Find where the given text appears and provide that cell's center as (X, Y) coordinate. 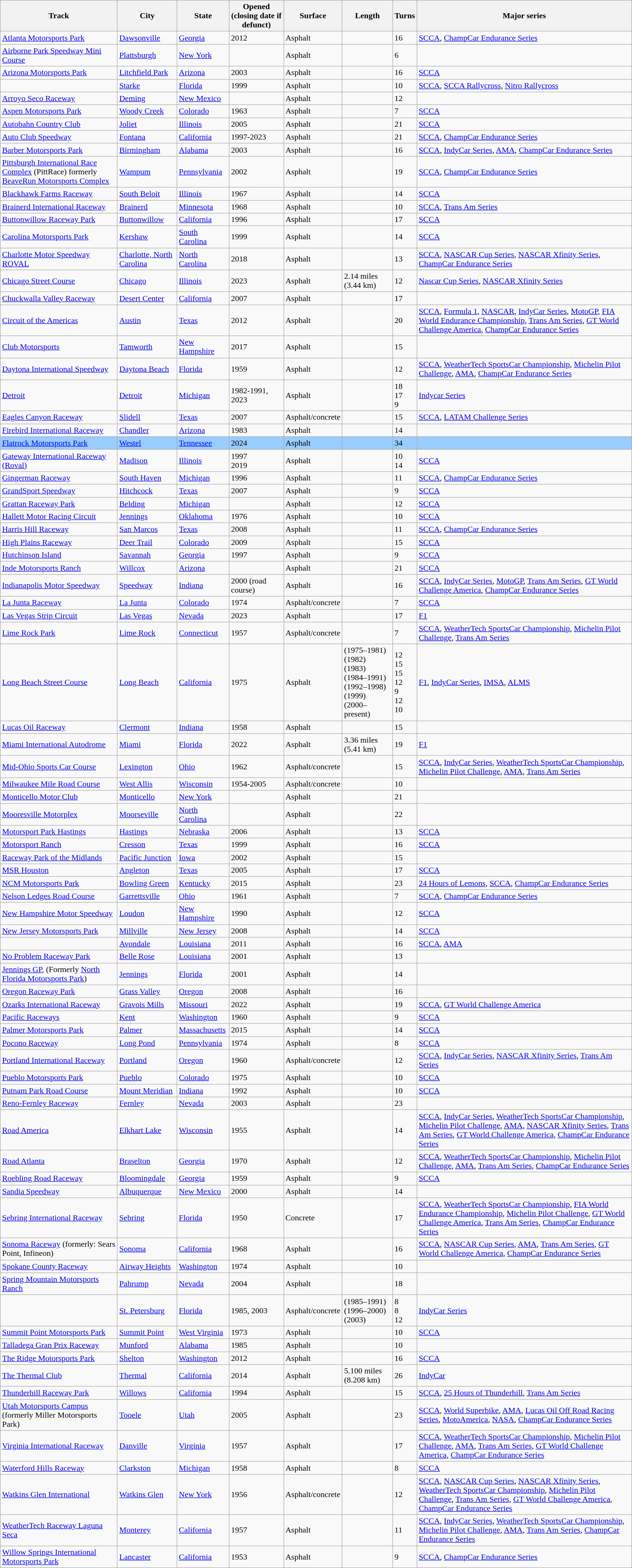
Grass Valley (147, 991)
1976 (257, 517)
Plattsburgh (147, 55)
Harris Hill Raceway (59, 529)
Pocono Raceway (59, 1043)
1953 (257, 1557)
Talladega Gran Prix Raceway (59, 1345)
SCCA, AMA (525, 944)
SCCA, SCCA Rallycross, Nitro Rallycross (525, 85)
2004 (257, 1284)
South Haven (147, 478)
1983 (257, 430)
Gravois Mills (147, 1004)
Fontana (147, 137)
Major series (525, 16)
Blackhawk Farms Raceway (59, 194)
(1985–1991) (1996–2000) (2003) (367, 1310)
Waterford Hills Raceway (59, 1468)
Auto Club Speedway (59, 137)
24 Hours of Lemons, SCCA, ChampCar Endurance Series (525, 883)
1985 (257, 1345)
Tooele (147, 1415)
Inde Motorsports Ranch (59, 568)
Belle Rose (147, 956)
Garrettsville (147, 896)
F1, IndyCar Series, IMSA, ALMS (525, 682)
Brainerd International Raceway (59, 206)
GrandSport Speedway (59, 491)
1215151291210 (405, 682)
Austin (147, 320)
Fernley (147, 1103)
Danville (147, 1446)
San Marcos (147, 529)
IndyCar Series (525, 1310)
Palmer (147, 1030)
Motorsport Park Hastings (59, 832)
Opened (closing date if defunct) (257, 16)
SCCA, IndyCar Series, MotoGP, Trans Am Series, GT World Challenge America, ChampCar Endurance Series (525, 585)
1963 (257, 111)
Length (367, 16)
Motorsport Ranch (59, 845)
Iowa (203, 857)
Charlotte Motor Speedway ROVAL (59, 259)
La Junta Raceway (59, 603)
26 (405, 1376)
Mount Meridian (147, 1091)
Tennessee (203, 443)
The Ridge Motorsports Park (59, 1358)
6 (405, 55)
Indianapolis Motor Speedway (59, 585)
Monticello Motor Club (59, 797)
1967 (257, 194)
Buttonwillow Raceway Park (59, 220)
High Plains Raceway (59, 542)
WeatherTech Raceway Laguna Seca (59, 1530)
Las Vegas Strip Circuit (59, 616)
Palmer Motorsports Park (59, 1030)
Nebraska (203, 832)
Connecticut (203, 633)
Atlanta Motorsports Park (59, 38)
Nelson Ledges Road Course (59, 896)
Mooresville Motorplex (59, 814)
Oklahoma (203, 517)
Deer Trail (147, 542)
Slidell (147, 417)
20 (405, 320)
Desert Center (147, 298)
Flatrock Motorsports Park (59, 443)
Utah (203, 1415)
Joliet (147, 124)
1950 (257, 1218)
SCCA, GT World Challenge America (525, 1004)
1992 (257, 1091)
Long Pond (147, 1043)
Watkins Glen (147, 1495)
Loudon (147, 914)
Daytona International Speedway (59, 369)
Clarkston (147, 1468)
1014 (405, 460)
Minnesota (203, 206)
SCCA, IndyCar Series, AMA, ChampCar Endurance Series (525, 150)
Charlotte, North Carolina (147, 259)
Pittsburgh International Race Complex (PittRace) formerly BeaveRun Motorsports Complex (59, 172)
Deming (147, 98)
SCCA, WeatherTech SportsCar Championship, Michelin Pilot Challenge, AMA, ChampCar Endurance Series (525, 369)
Pacific Raceways (59, 1017)
Willow Springs International Motorsports Park (59, 1557)
Dawsonville (147, 38)
Arizona Motorsports Park (59, 73)
Lancaster (147, 1557)
SCCA, IndyCar Series, WeatherTech SportsCar Championship, Michelin Pilot Challenge, AMA, Trans Am Series (525, 766)
Munford (147, 1345)
Clermont (147, 727)
Woody Creek (147, 111)
Las Vegas (147, 616)
Jennings GP, (Formerly North Florida Motorsports Park) (59, 974)
22 (405, 814)
MSR Houston (59, 870)
Daytona Beach (147, 369)
State (203, 16)
Virginia (203, 1446)
Grattan Raceway Park (59, 504)
Pueblo (147, 1078)
3.36 miles(5.41 km) (367, 745)
Summit Point Motorsports Park (59, 1332)
New Jersey Motorsports Park (59, 931)
Gingerman Raceway (59, 478)
Spokane County Raceway (59, 1266)
Road America (59, 1130)
Autobahn Country Club (59, 124)
West Virginia (203, 1332)
1973 (257, 1332)
2006 (257, 832)
Milwaukee Mile Road Course (59, 784)
Lime Rock Park (59, 633)
Summit Point (147, 1332)
Bloomingdale (147, 1178)
Virginia International Raceway (59, 1446)
Putnam Park Road Course (59, 1091)
Lucas Oil Raceway (59, 727)
New Jersey (203, 931)
Massachusetts (203, 1030)
No Problem Raceway Park (59, 956)
Kent (147, 1017)
Willows (147, 1393)
Albuquerque (147, 1191)
Bowling Green (147, 883)
1997-2023 (257, 137)
Kershaw (147, 237)
Airborne Park Speedway Mini Course (59, 55)
Indycar Series (525, 395)
Watkins Glen International (59, 1495)
Roebling Road Raceway (59, 1178)
(1975–1981) (1982) (1983) (1984–1991) (1992–1998) (1999) (2000–present) (367, 682)
Wampum (147, 172)
Thunderhill Raceway Park (59, 1393)
Circuit of the Americas (59, 320)
Chuckwalla Valley Raceway (59, 298)
SCCA, 25 Hours of Thunderhill, Trans Am Series (525, 1393)
1970 (257, 1161)
Portland (147, 1060)
Surface (313, 16)
2017 (257, 347)
Monticello (147, 797)
Cresson (147, 845)
Track (59, 16)
St. Petersburg (147, 1310)
34 (405, 443)
Aspen Motorsports Park (59, 111)
Hitchcock (147, 491)
Sebring (147, 1218)
Chicago (147, 281)
Road Atlanta (59, 1161)
West Allis (147, 784)
Club Motorsports (59, 347)
Concrete (313, 1218)
SCCA, WeatherTech SportsCar Championship, Michelin Pilot Challenge, AMA, Trans Am Series, GT World Challenge America, ChampCar Endurance Series (525, 1446)
Speedway (147, 585)
Sonoma (147, 1249)
18 17 9 (405, 395)
Sandia Speedway (59, 1191)
NCM Motorsports Park (59, 883)
SCCA, NASCAR Cup Series, NASCAR Xfinity Series, ChampCar Endurance Series (525, 259)
Arroyo Seco Raceway (59, 98)
Utah Motorsports Campus (formerly Miller Motorsports Park) (59, 1415)
Sonoma Raceway (formerly: Sears Point, Infineon) (59, 1249)
Birmingham (147, 150)
1990 (257, 914)
Eagles Canyon Raceway (59, 417)
Long Beach (147, 682)
1994 (257, 1393)
Chandler (147, 430)
Buttonwillow (147, 220)
1985, 2003 (257, 1310)
SCCA, IndyCar Series, WeatherTech SportsCar Championship, Michelin Pilot Challenge, AMA, Trans Am Series, ChampCar Endurance Series (525, 1530)
Savannah (147, 555)
SCCA, World Superbike, AMA, Lucas Oil Off Road Racing Series, MotoAmerica, NASA, ChampCar Endurance Series (525, 1415)
SCCA, Trans Am Series (525, 206)
Spring Mountain Motorsports Ranch (59, 1284)
Shelton (147, 1358)
Braselton (147, 1161)
18 (405, 1284)
Avondale (147, 944)
Sebring International Raceway (59, 1218)
Belding (147, 504)
Gateway International Raceway (Roval) (59, 460)
Miami International Autodrome (59, 745)
Portland International Raceway (59, 1060)
5.100 miles (8.208 km) (367, 1376)
2014 (257, 1376)
Madison (147, 460)
SCCA, WeatherTech SportsCar Championship, Michelin Pilot Challenge, AMA, Trans Am Series, ChampCar Endurance Series (525, 1161)
Firebird International Raceway (59, 430)
1962 (257, 766)
Westel (147, 443)
Hutchinson Island (59, 555)
2018 (257, 259)
SCCA, WeatherTech SportsCar Championship, Michelin Pilot Challenge, Trans Am Series (525, 633)
Pacific Junction (147, 857)
Nascar Cup Series, NASCAR Xfinity Series (525, 281)
8812 (405, 1310)
1982-1991, 2023 (257, 395)
Brainerd (147, 206)
City (147, 16)
Chicago Street Course (59, 281)
Ozarks International Raceway (59, 1004)
South Beloit (147, 194)
Carolina Motorsports Park (59, 237)
2011 (257, 944)
La Junta (147, 603)
2009 (257, 542)
Lime Rock (147, 633)
Hastings (147, 832)
Barber Motorsports Park (59, 150)
Kentucky (203, 883)
Starke (147, 85)
Lexington (147, 766)
Miami (147, 745)
Litchfield Park (147, 73)
Turns (405, 16)
SCCA, NASCAR Cup Series, AMA, Trans Am Series, GT World Challenge America, ChampCar Endurance Series (525, 1249)
Thermal (147, 1376)
IndyCar (525, 1376)
Airway Heights (147, 1266)
2.14 miles(3.44 km) (367, 281)
Angleton (147, 870)
Mid-Ohio Sports Car Course (59, 766)
SCCA, LATAM Challenge Series (525, 417)
2000 (road course) (257, 585)
Pahrump (147, 1284)
Missouri (203, 1004)
Oregon Raceway Park (59, 991)
1956 (257, 1495)
1961 (257, 896)
Elkhart Lake (147, 1130)
Monterey (147, 1530)
Reno-Fernley Raceway (59, 1103)
1954-2005 (257, 784)
Moorseville (147, 814)
Willcox (147, 568)
SCCA, IndyCar Series, NASCAR Xfinity Series, Trans Am Series (525, 1060)
Raceway Park of the Midlands (59, 857)
2000 (257, 1191)
South Carolina (203, 237)
1997 (257, 555)
Long Beach Street Course (59, 682)
Tamworth (147, 347)
New Hampshire Motor Speedway (59, 914)
The Thermal Club (59, 1376)
1955 (257, 1130)
Millville (147, 931)
Pueblo Motorsports Park (59, 1078)
2024 (257, 443)
19972019 (257, 460)
Hallett Motor Racing Circuit (59, 517)
